Locate the cell with the specified text and output its (X, Y) center coordinate. 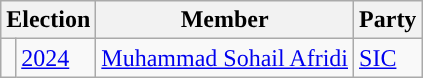
Election (48, 20)
2024 (56, 58)
Member (225, 20)
Party (388, 20)
Muhammad Sohail Afridi (225, 58)
SIC (388, 58)
